Search for the cell housing the specified text and yield its (X, Y) center coordinate. 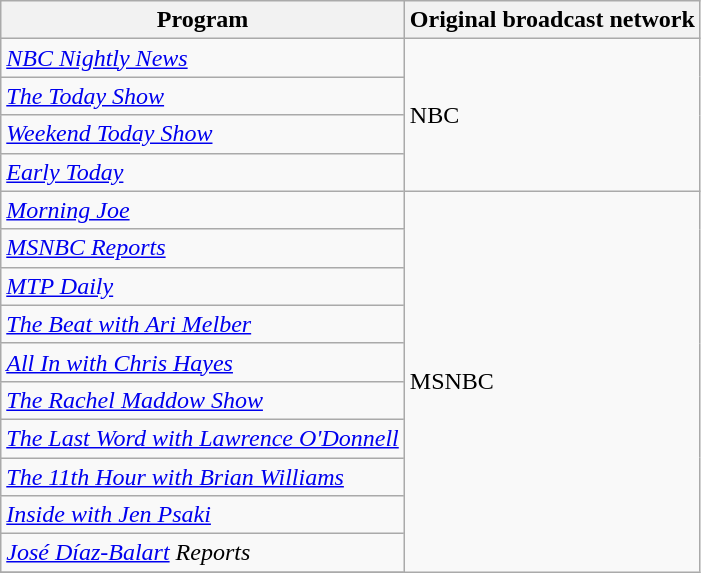
José Díaz-Balart Reports (203, 553)
Weekend Today Show (203, 134)
Inside with Jen Psaki (203, 515)
The Today Show (203, 96)
Program (203, 20)
NBC Nightly News (203, 58)
The 11th Hour with Brian Williams (203, 477)
The Last Word with Lawrence O'Donnell (203, 438)
The Beat with Ari Melber (203, 324)
Early Today (203, 172)
Original broadcast network (552, 20)
MSNBC (552, 382)
All In with Chris Hayes (203, 362)
Morning Joe (203, 210)
NBC (552, 115)
MTP Daily (203, 286)
MSNBC Reports (203, 248)
The Rachel Maddow Show (203, 400)
